Provide the [X, Y] coordinate of the cell's center where the given text is located.  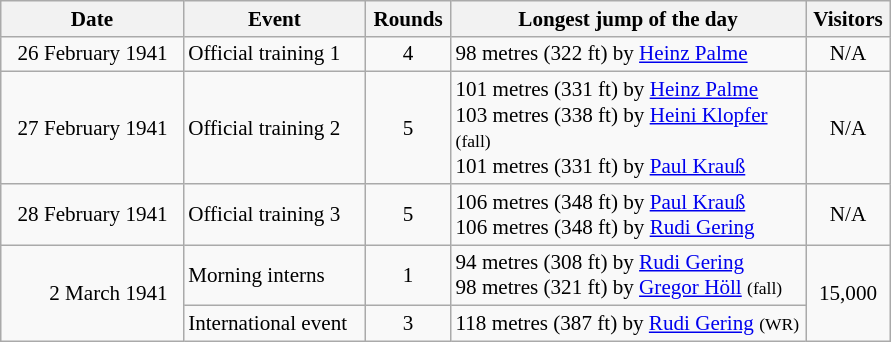
2 March 1941 [92, 293]
26 February 1941 [92, 54]
Event [274, 18]
28 February 1941 [92, 214]
Rounds [408, 18]
94 metres (308 ft) by Rudi Gering98 metres (321 ft) by Gregor Höll (fall) [628, 276]
118 metres (387 ft) by Rudi Gering (WR) [628, 324]
4 [408, 54]
Visitors [848, 18]
3 [408, 324]
101 metres (331 ft) by Heinz Palme103 metres (338 ft) by Heini Klopfer (fall)101 metres (331 ft) by Paul Krauß [628, 128]
15,000 [848, 293]
Official training 1 [274, 54]
Morning interns [274, 276]
Date [92, 18]
27 February 1941 [92, 128]
Official training 2 [274, 128]
98 metres (322 ft) by Heinz Palme [628, 54]
1 [408, 276]
106 metres (348 ft) by Paul Krauß106 metres (348 ft) by Rudi Gering [628, 214]
Official training 3 [274, 214]
International event [274, 324]
Longest jump of the day [628, 18]
